Search for the cell housing the specified text and yield its (X, Y) center coordinate. 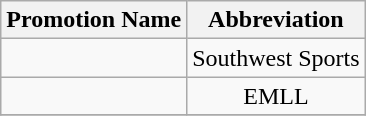
Promotion Name (94, 20)
Southwest Sports (276, 58)
Abbreviation (276, 20)
EMLL (276, 96)
